Provide the [X, Y] coordinate of the cell's center where the given text is located.  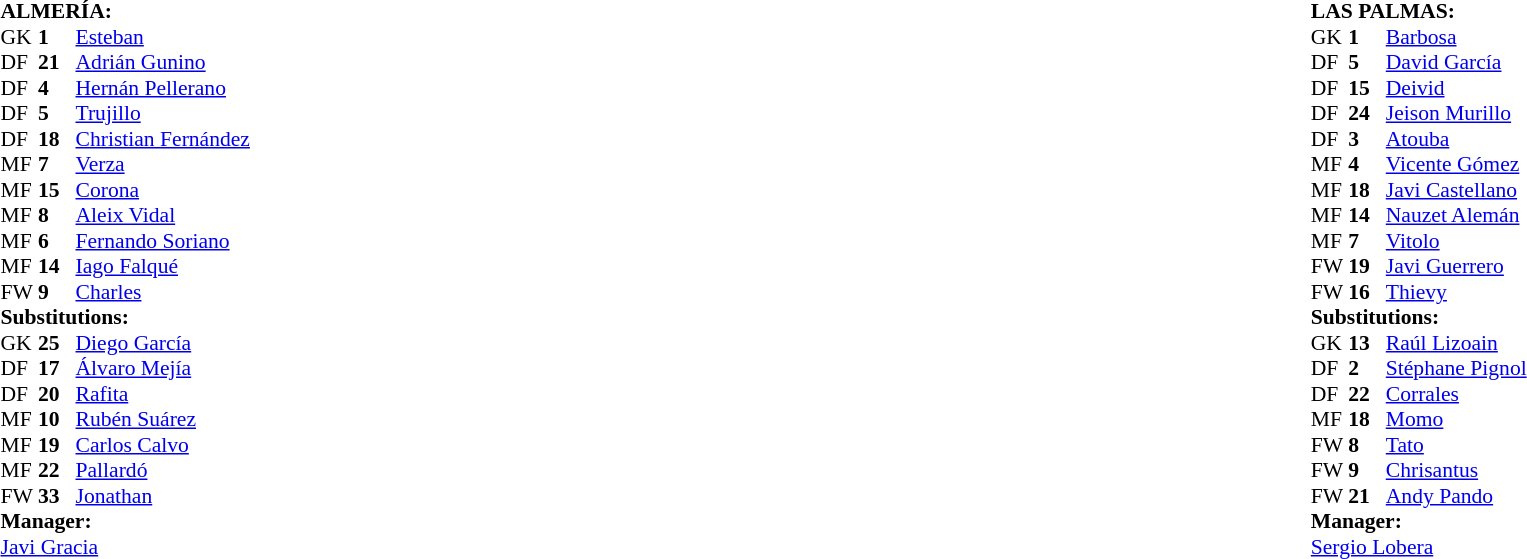
20 [57, 394]
Stéphane Pignol [1456, 369]
Pallardó [163, 471]
Jeison Murillo [1456, 113]
Javi Guerrero [1456, 267]
13 [1367, 343]
Rafita [163, 394]
33 [57, 496]
Chrisantus [1456, 471]
Tato [1456, 445]
Verza [163, 165]
16 [1367, 292]
Christian Fernández [163, 139]
Adrián Gunino [163, 63]
Deivid [1456, 88]
Corrales [1456, 394]
Vitolo [1456, 241]
25 [57, 343]
Thievy [1456, 292]
Andy Pando [1456, 496]
Esteban [163, 37]
Momo [1456, 419]
Rubén Suárez [163, 419]
Atouba [1456, 139]
Nauzet Alemán [1456, 215]
Jonathan [163, 496]
2 [1367, 369]
David García [1456, 63]
Álvaro Mejía [163, 369]
Javi Castellano [1456, 190]
10 [57, 419]
Hernán Pellerano [163, 88]
Barbosa [1456, 37]
Fernando Soriano [163, 241]
17 [57, 369]
Corona [163, 190]
Diego García [163, 343]
Trujillo [163, 113]
24 [1367, 113]
Vicente Gómez [1456, 165]
Aleix Vidal [163, 215]
Carlos Calvo [163, 445]
Iago Falqué [163, 267]
Raúl Lizoain [1456, 343]
Charles [163, 292]
6 [57, 241]
3 [1367, 139]
